Return (X, Y) of the center of cell containing provided text 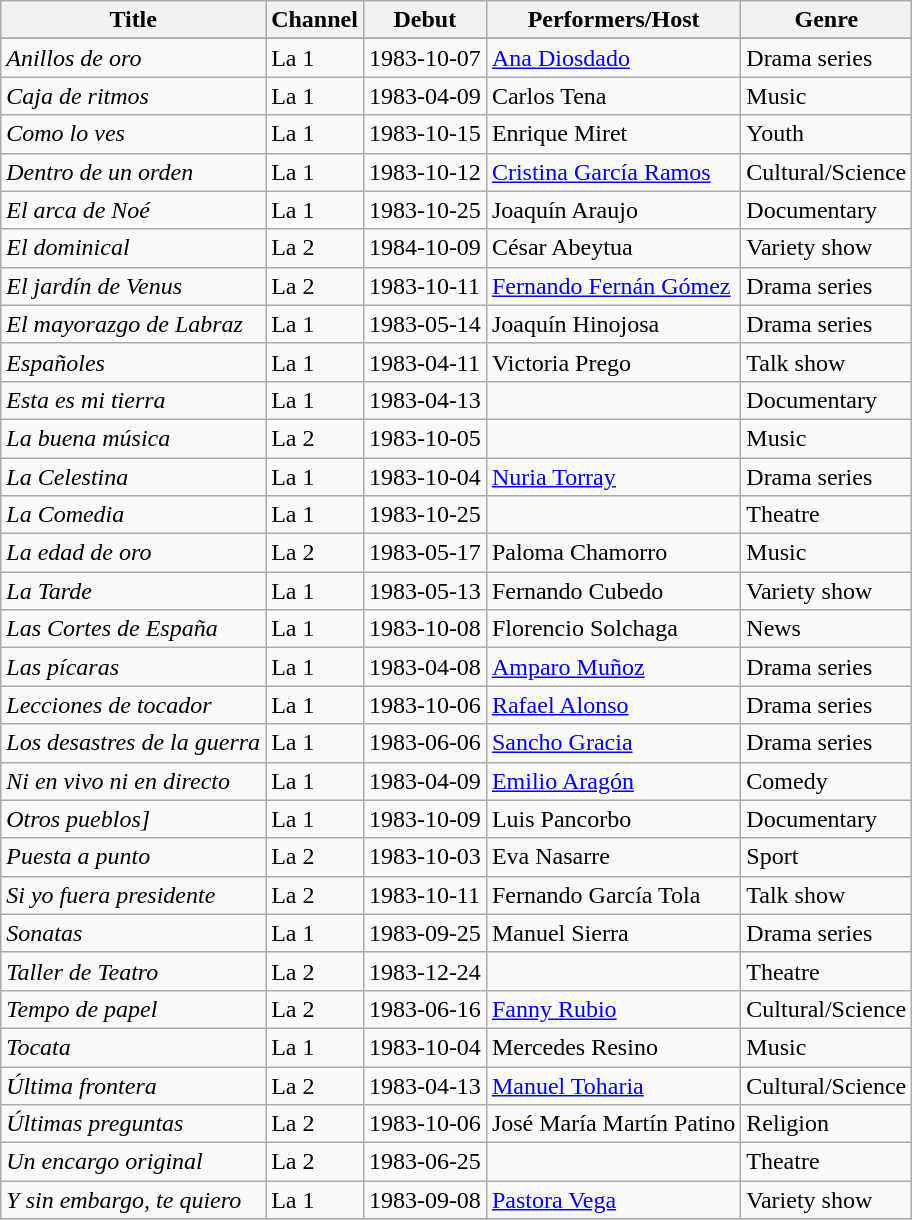
Rafael Alonso (613, 705)
Ni en vivo ni en directo (134, 781)
1983-10-12 (424, 172)
Españoles (134, 362)
Fernando García Tola (613, 895)
Youth (826, 134)
El jardín de Venus (134, 286)
Como lo ves (134, 134)
El dominical (134, 248)
Joaquín Araujo (613, 210)
Un encargo original (134, 1162)
Puesta a punto (134, 857)
La Comedia (134, 515)
Cristina García Ramos (613, 172)
Debut (424, 20)
Las Cortes de España (134, 629)
Paloma Chamorro (613, 553)
Tocata (134, 1047)
1983-09-25 (424, 933)
Taller de Teatro (134, 971)
Dentro de un orden (134, 172)
Esta es mi tierra (134, 400)
Victoria Prego (613, 362)
El arca de Noé (134, 210)
Carlos Tena (613, 96)
José María Martín Patino (613, 1124)
Eva Nasarre (613, 857)
La buena música (134, 438)
Fernando Cubedo (613, 591)
1983-10-05 (424, 438)
Emilio Aragón (613, 781)
Manuel Sierra (613, 933)
1983-10-09 (424, 819)
1983-05-17 (424, 553)
1983-06-16 (424, 1009)
1983-12-24 (424, 971)
Anillos de oro (134, 58)
Mercedes Resino (613, 1047)
Genre (826, 20)
Florencio Solchaga (613, 629)
Los desastres de la guerra (134, 743)
Otros pueblos] (134, 819)
La edad de oro (134, 553)
Caja de ritmos (134, 96)
1983-05-13 (424, 591)
Performers/Host (613, 20)
1983-09-08 (424, 1200)
Joaquín Hinojosa (613, 324)
Sport (826, 857)
Fanny Rubio (613, 1009)
1983-10-03 (424, 857)
Última frontera (134, 1085)
Pastora Vega (613, 1200)
News (826, 629)
Religion (826, 1124)
Fernando Fernán Gómez (613, 286)
Las pícaras (134, 667)
Lecciones de tocador (134, 705)
Manuel Toharia (613, 1085)
Y sin embargo, te quiero (134, 1200)
La Celestina (134, 477)
Sancho Gracia (613, 743)
1983-10-15 (424, 134)
Nuria Torray (613, 477)
1983-06-25 (424, 1162)
1983-05-14 (424, 324)
Channel (315, 20)
Ana Diosdado (613, 58)
1983-10-08 (424, 629)
1983-10-07 (424, 58)
La Tarde (134, 591)
1983-04-08 (424, 667)
Últimas preguntas (134, 1124)
Enrique Miret (613, 134)
Si yo fuera presidente (134, 895)
Tempo de papel (134, 1009)
1983-06-06 (424, 743)
Sonatas (134, 933)
El mayorazgo de Labraz (134, 324)
Luis Pancorbo (613, 819)
1983-04-11 (424, 362)
Title (134, 20)
Amparo Muñoz (613, 667)
César Abeytua (613, 248)
Comedy (826, 781)
1984-10-09 (424, 248)
